Determine the (X, Y) coordinate at the center of the cell enclosing the given text.  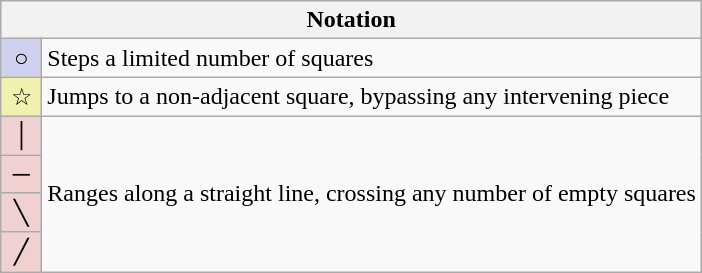
╲ (22, 213)
│ (22, 135)
╱ (22, 252)
Steps a limited number of squares (372, 58)
─ (22, 173)
Jumps to a non-adjacent square, bypassing any intervening piece (372, 97)
○ (22, 58)
☆ (22, 97)
Notation (352, 20)
Ranges along a straight line, crossing any number of empty squares (372, 194)
